Capture the cell that displays the provided text and extract its (x, y) central coordinate. 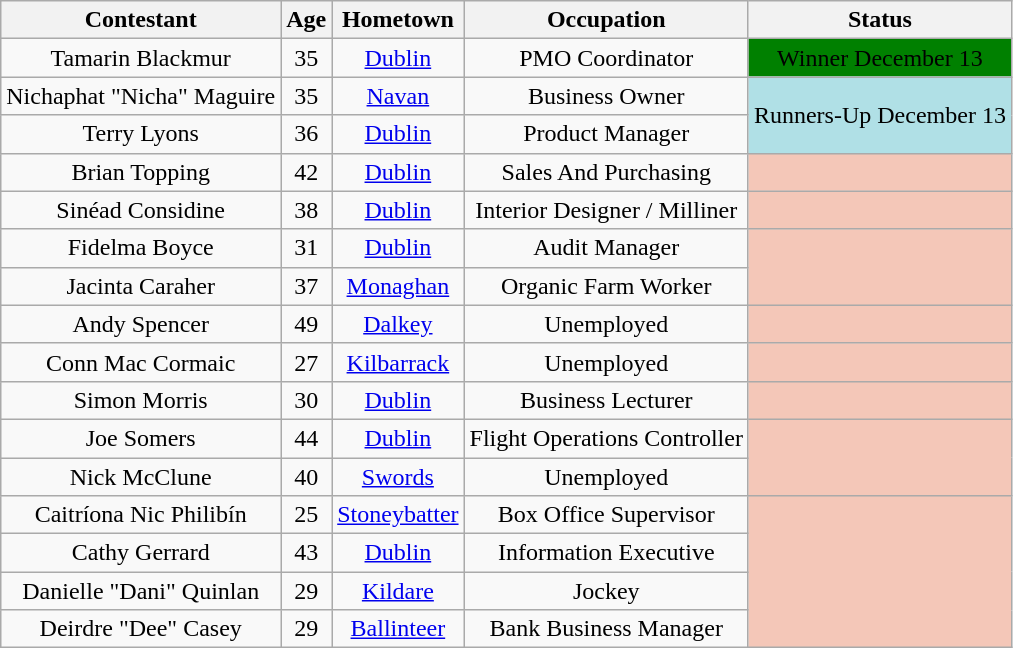
Occupation (606, 20)
30 (306, 400)
Hometown (398, 20)
Sinéad Considine (141, 210)
Swords (398, 477)
Nick McClune (141, 477)
Danielle "Dani" Quinlan (141, 591)
Information Executive (606, 553)
Business Owner (606, 96)
Bank Business Manager (606, 629)
Audit Manager (606, 248)
Contestant (141, 20)
Joe Somers (141, 438)
Conn Mac Cormaic (141, 362)
Age (306, 20)
Product Manager (606, 134)
Kilbarrack (398, 362)
27 (306, 362)
Fidelma Boyce (141, 248)
43 (306, 553)
31 (306, 248)
Deirdre "Dee" Casey (141, 629)
Monaghan (398, 286)
42 (306, 172)
36 (306, 134)
Runners-Up December 13 (880, 115)
Organic Farm Worker (606, 286)
Simon Morris (141, 400)
Status (880, 20)
Caitríona Nic Philibín (141, 515)
Flight Operations Controller (606, 438)
Stoneybatter (398, 515)
Cathy Gerrard (141, 553)
38 (306, 210)
Sales And Purchasing (606, 172)
PMO Coordinator (606, 58)
Dalkey (398, 324)
Business Lecturer (606, 400)
37 (306, 286)
40 (306, 477)
Winner December 13 (880, 58)
Navan (398, 96)
Nichaphat "Nicha" Maguire (141, 96)
44 (306, 438)
Brian Topping (141, 172)
Terry Lyons (141, 134)
Kildare (398, 591)
Box Office Supervisor (606, 515)
Interior Designer / Milliner (606, 210)
Jockey (606, 591)
Ballinteer (398, 629)
49 (306, 324)
25 (306, 515)
Jacinta Caraher (141, 286)
Tamarin Blackmur (141, 58)
Andy Spencer (141, 324)
